Search for the cell housing the specified text and yield its (X, Y) center coordinate. 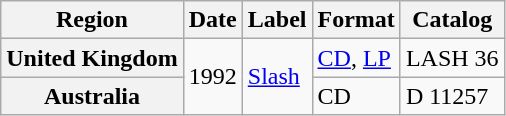
Slash (277, 77)
CD (356, 96)
Australia (92, 96)
Date (212, 20)
United Kingdom (92, 58)
1992 (212, 77)
LASH 36 (452, 58)
Catalog (452, 20)
Region (92, 20)
D 11257 (452, 96)
CD, LP (356, 58)
Format (356, 20)
Label (277, 20)
